Return the [X, Y] coordinate for the center point of the cell that contains the specified text.  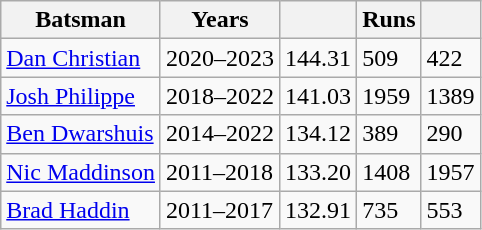
133.20 [318, 172]
141.03 [318, 96]
553 [450, 210]
132.91 [318, 210]
Brad Haddin [81, 210]
1408 [389, 172]
1389 [450, 96]
290 [450, 134]
509 [389, 58]
2014–2022 [220, 134]
Years [220, 20]
1957 [450, 172]
Ben Dwarshuis [81, 134]
422 [450, 58]
2011–2018 [220, 172]
1959 [389, 96]
Josh Philippe [81, 96]
2018–2022 [220, 96]
2011–2017 [220, 210]
Dan Christian [81, 58]
2020–2023 [220, 58]
Nic Maddinson [81, 172]
Runs [389, 20]
735 [389, 210]
144.31 [318, 58]
Batsman [81, 20]
389 [389, 134]
134.12 [318, 134]
